Return [x, y] of the center of cell containing provided text 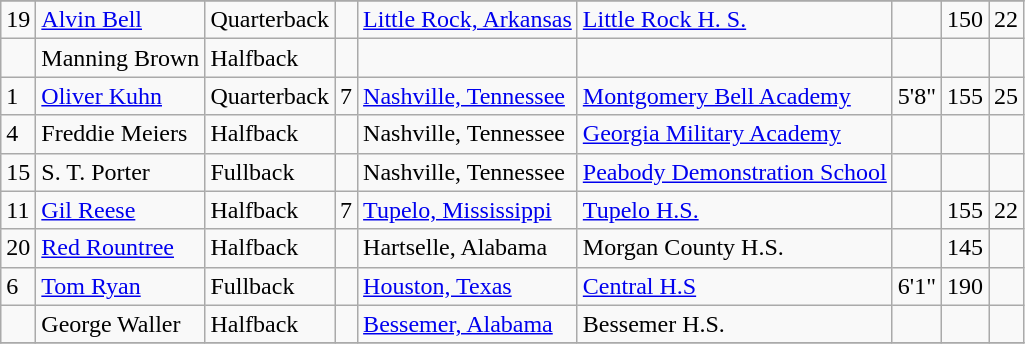
Bessemer, Alabama [468, 324]
Tupelo H.S. [734, 210]
Little Rock H. S. [734, 20]
1 [18, 96]
Bessemer H.S. [734, 324]
Hartselle, Alabama [468, 248]
Montgomery Bell Academy [734, 96]
145 [966, 248]
20 [18, 248]
6'1" [916, 286]
Central H.S [734, 286]
Gil Reese [120, 210]
15 [18, 172]
4 [18, 134]
150 [966, 20]
25 [1006, 96]
Manning Brown [120, 58]
Tupelo, Mississippi [468, 210]
19 [18, 20]
Red Rountree [120, 248]
11 [18, 210]
Houston, Texas [468, 286]
5'8" [916, 96]
Alvin Bell [120, 20]
Tom Ryan [120, 286]
190 [966, 286]
Georgia Military Academy [734, 134]
George Waller [120, 324]
6 [18, 286]
S. T. Porter [120, 172]
Morgan County H.S. [734, 248]
Little Rock, Arkansas [468, 20]
Peabody Demonstration School [734, 172]
Freddie Meiers [120, 134]
Oliver Kuhn [120, 96]
